Identify which cell holds the provided text, then report its [x, y] central coordinate. 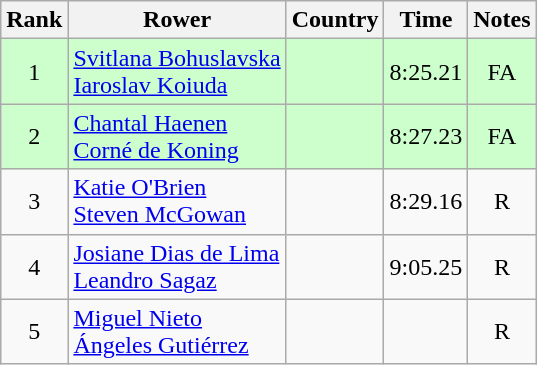
Notes [502, 20]
1 [34, 72]
Rower [177, 20]
Rank [34, 20]
8:27.23 [426, 136]
Josiane Dias de LimaLeandro Sagaz [177, 266]
Time [426, 20]
5 [34, 332]
4 [34, 266]
3 [34, 202]
Chantal HaenenCorné de Koning [177, 136]
2 [34, 136]
Miguel NietoÁngeles Gutiérrez [177, 332]
Katie O'BrienSteven McGowan [177, 202]
9:05.25 [426, 266]
Svitlana BohuslavskaIaroslav Koiuda [177, 72]
8:25.21 [426, 72]
8:29.16 [426, 202]
Country [335, 20]
